Locate the cell with the specified text and output its [X, Y] center coordinate. 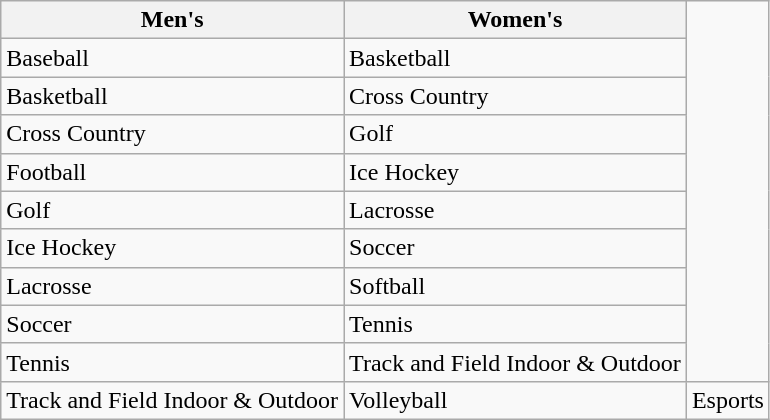
Volleyball [516, 400]
Football [172, 172]
Men's [172, 20]
Softball [516, 286]
Women's [516, 20]
Baseball [172, 58]
Esports [728, 400]
